Determine the [x, y] coordinate at the center of the cell enclosing the given text.  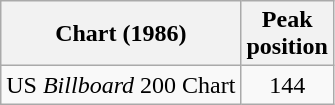
Peakposition [287, 34]
US Billboard 200 Chart [121, 85]
Chart (1986) [121, 34]
144 [287, 85]
